Return (x, y) of the center of cell containing provided text 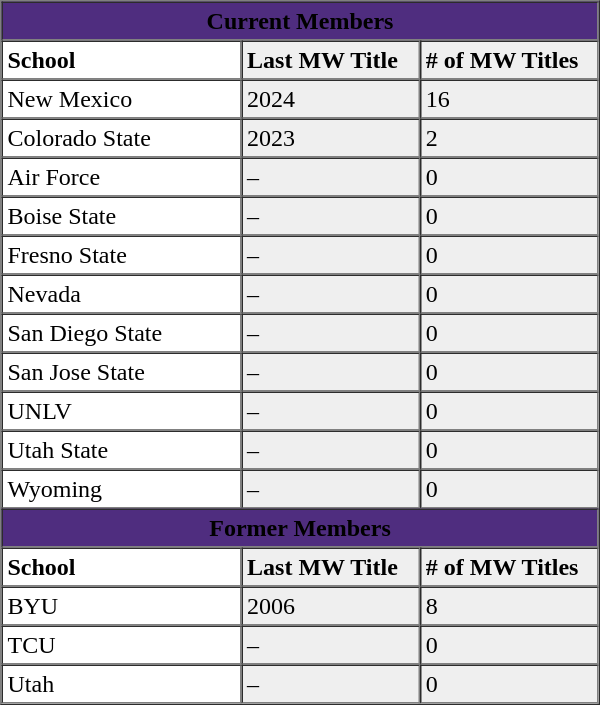
2006 (330, 606)
Air Force (122, 178)
2023 (330, 138)
Nevada (122, 294)
8 (510, 606)
New Mexico (122, 100)
TCU (122, 646)
Utah (122, 684)
Utah State (122, 450)
2024 (330, 100)
Colorado State (122, 138)
Former Members (300, 528)
Fresno State (122, 256)
San Diego State (122, 334)
Boise State (122, 216)
Current Members (300, 22)
2 (510, 138)
16 (510, 100)
BYU (122, 606)
UNLV (122, 412)
Wyoming (122, 490)
San Jose State (122, 372)
